Provide the (X, Y) coordinate of the cell's center where the given text is located.  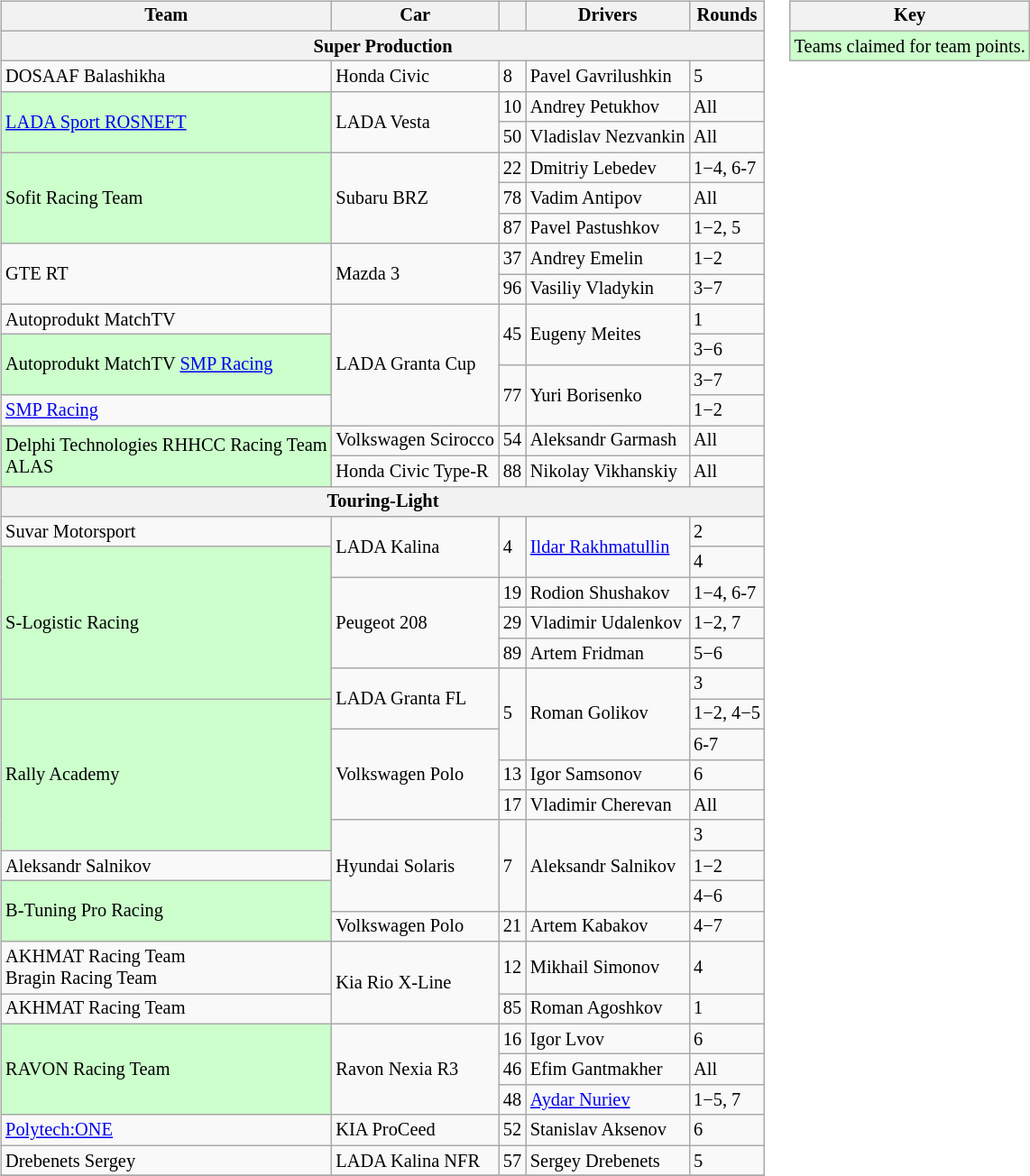
Pavel Pastushkov (608, 228)
88 (512, 471)
17 (512, 805)
LADA Sport ROSNEFT (166, 123)
29 (512, 623)
78 (512, 198)
46 (512, 1070)
2 (727, 532)
LADA Vesta (415, 123)
Mikhail Simonov (608, 968)
Super Production (382, 46)
Vladislav Nezvankin (608, 137)
Honda Civic Type-R (415, 471)
LADA Kalina (415, 547)
4−7 (727, 926)
13 (512, 775)
Car (415, 16)
Igor Samsonov (608, 775)
85 (512, 1009)
Ildar Rakhmatullin (608, 547)
Nikolay Vikhanskiy (608, 471)
Autoprodukt MatchTV (166, 319)
Igor Lvov (608, 1039)
Rally Academy (166, 775)
RAVON Racing Team (166, 1070)
Hyundai Solaris (415, 866)
45 (512, 334)
Key (910, 16)
Andrey Emelin (608, 259)
22 (512, 168)
Aleksandr Garmash (608, 441)
Vadim Antipov (608, 198)
Aydar Nuriev (608, 1100)
LADA Granta Cup (415, 364)
Team (166, 16)
Sergey Drebenets (608, 1161)
16 (512, 1039)
8 (512, 77)
LADA Kalina NFR (415, 1161)
54 (512, 441)
Autoprodukt MatchTV SMP Racing (166, 364)
Kia Rio X-Line (415, 983)
Delphi Technologies RHHCC Racing TeamALAS (166, 456)
1−5, 7 (727, 1100)
Honda Civic (415, 77)
1−2, 4−5 (727, 714)
GTE RT (166, 274)
Mazda 3 (415, 274)
Teams claimed for team points. (910, 46)
Sofit Racing Team (166, 198)
Suvar Motorsport (166, 532)
1−2, 5 (727, 228)
10 (512, 107)
Stanislav Aksenov (608, 1130)
5−6 (727, 653)
Eugeny Meites (608, 334)
19 (512, 593)
21 (512, 926)
89 (512, 653)
57 (512, 1161)
AKHMAT Racing Team (166, 1009)
52 (512, 1130)
1−2, 7 (727, 623)
Pavel Gavrilushkin (608, 77)
Polytech:ONE (166, 1130)
Andrey Petukhov (608, 107)
Roman Golikov (608, 714)
Yuri Borisenko (608, 395)
Volkswagen Scirocco (415, 441)
Subaru BRZ (415, 198)
Rodion Shushakov (608, 593)
Dmitriy Lebedev (608, 168)
Drebenets Sergey (166, 1161)
KIA ProCeed (415, 1130)
87 (512, 228)
LADA Granta FL (415, 698)
Artem Fridman (608, 653)
Drivers (608, 16)
77 (512, 395)
Efim Gantmakher (608, 1070)
B-Tuning Pro Racing (166, 911)
Roman Agoshkov (608, 1009)
4−6 (727, 896)
6-7 (727, 744)
3−6 (727, 350)
Peugeot 208 (415, 622)
12 (512, 968)
Touring-Light (382, 501)
Artem Kabakov (608, 926)
Rounds (727, 16)
7 (512, 866)
Vasiliy Vladykin (608, 289)
AKHMAT Racing TeamBragin Racing Team (166, 968)
48 (512, 1100)
S-Logistic Racing (166, 622)
Ravon Nexia R3 (415, 1070)
Vladimir Udalenkov (608, 623)
50 (512, 137)
DOSAAF Balashikha (166, 77)
SMP Racing (166, 410)
37 (512, 259)
Vladimir Cherevan (608, 805)
96 (512, 289)
